Capture the cell that displays the provided text and extract its (X, Y) central coordinate. 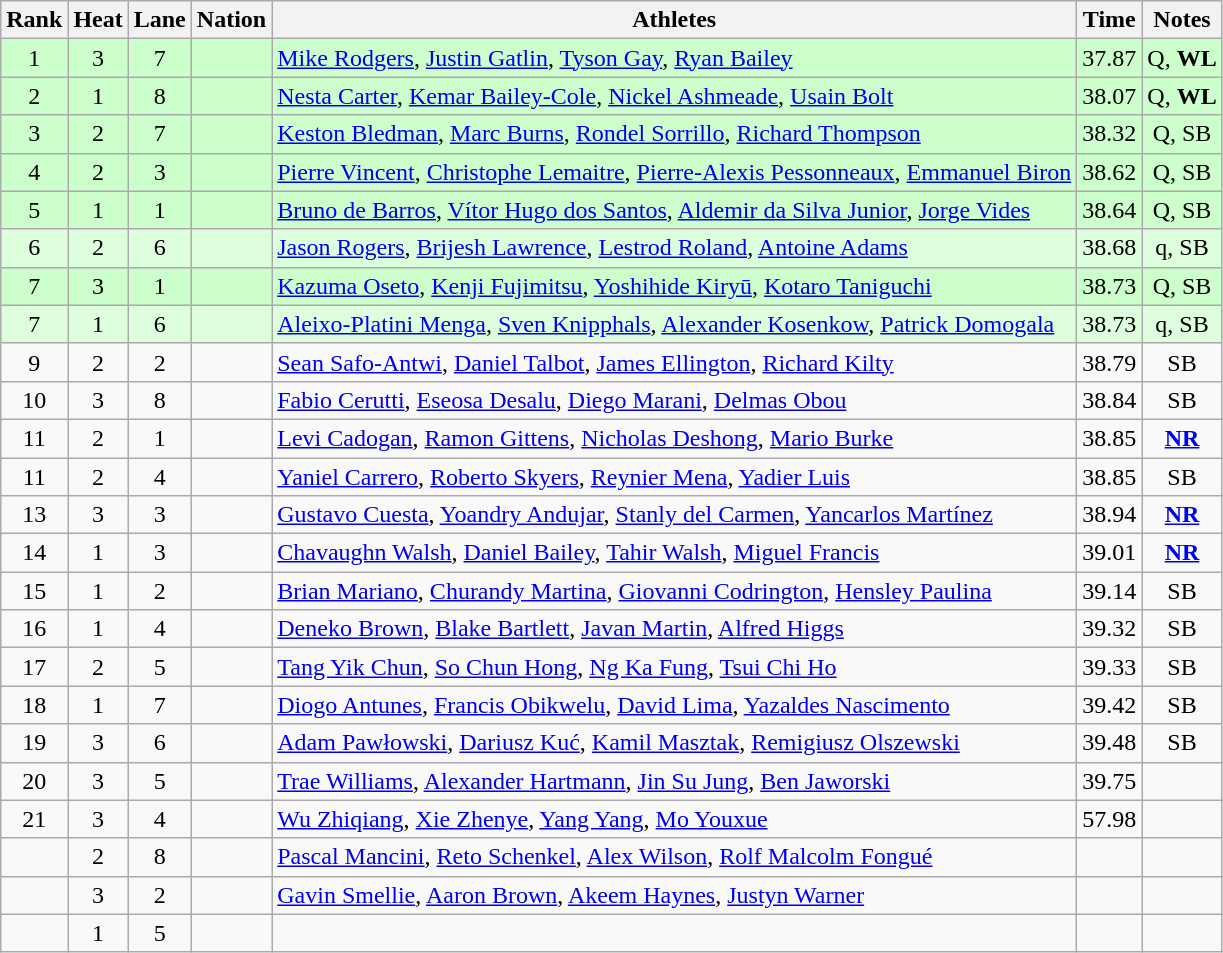
20 (34, 781)
Aleixo-Platini Menga, Sven Knipphals, Alexander Kosenkow, Patrick Domogala (674, 324)
Heat (98, 20)
39.75 (1110, 781)
Pascal Mancini, Reto Schenkel, Alex Wilson, Rolf Malcolm Fongué (674, 857)
Deneko Brown, Blake Bartlett, Javan Martin, Alfred Higgs (674, 629)
39.14 (1110, 591)
Levi Cadogan, Ramon Gittens, Nicholas Deshong, Mario Burke (674, 438)
38.64 (1110, 210)
Pierre Vincent, Christophe Lemaitre, Pierre-Alexis Pessonneaux, Emmanuel Biron (674, 172)
38.32 (1110, 134)
38.79 (1110, 362)
38.84 (1110, 400)
Trae Williams, Alexander Hartmann, Jin Su Jung, Ben Jaworski (674, 781)
37.87 (1110, 58)
38.68 (1110, 248)
Time (1110, 20)
Chavaughn Walsh, Daniel Bailey, Tahir Walsh, Miguel Francis (674, 553)
Gavin Smellie, Aaron Brown, Akeem Haynes, Justyn Warner (674, 895)
Jason Rogers, Brijesh Lawrence, Lestrod Roland, Antoine Adams (674, 248)
13 (34, 515)
38.94 (1110, 515)
15 (34, 591)
Gustavo Cuesta, Yoandry Andujar, Stanly del Carmen, Yancarlos Martínez (674, 515)
Yaniel Carrero, Roberto Skyers, Reynier Mena, Yadier Luis (674, 477)
14 (34, 553)
39.32 (1110, 629)
Sean Safo-Antwi, Daniel Talbot, James Ellington, Richard Kilty (674, 362)
17 (34, 667)
Brian Mariano, Churandy Martina, Giovanni Codrington, Hensley Paulina (674, 591)
18 (34, 705)
38.07 (1110, 96)
10 (34, 400)
Lane (160, 20)
Kazuma Oseto, Kenji Fujimitsu, Yoshihide Kiryū, Kotaro Taniguchi (674, 286)
Fabio Cerutti, Eseosa Desalu, Diego Marani, Delmas Obou (674, 400)
39.42 (1110, 705)
Notes (1182, 20)
Keston Bledman, Marc Burns, Rondel Sorrillo, Richard Thompson (674, 134)
Tang Yik Chun, So Chun Hong, Ng Ka Fung, Tsui Chi Ho (674, 667)
9 (34, 362)
Wu Zhiqiang, Xie Zhenye, Yang Yang, Mo Youxue (674, 819)
Nation (231, 20)
Mike Rodgers, Justin Gatlin, Tyson Gay, Ryan Bailey (674, 58)
Rank (34, 20)
16 (34, 629)
19 (34, 743)
57.98 (1110, 819)
Athletes (674, 20)
Diogo Antunes, Francis Obikwelu, David Lima, Yazaldes Nascimento (674, 705)
39.48 (1110, 743)
Adam Pawłowski, Dariusz Kuć, Kamil Masztak, Remigiusz Olszewski (674, 743)
39.01 (1110, 553)
21 (34, 819)
Nesta Carter, Kemar Bailey-Cole, Nickel Ashmeade, Usain Bolt (674, 96)
38.62 (1110, 172)
Bruno de Barros, Vítor Hugo dos Santos, Aldemir da Silva Junior, Jorge Vides (674, 210)
39.33 (1110, 667)
